Scan for the cell matching the given text and deliver its (x, y) coordinate at center. 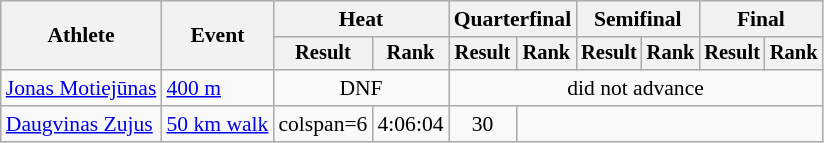
30 (483, 124)
Semifinal (638, 19)
Event (217, 36)
400 m (217, 88)
Quarterfinal (513, 19)
Heat (360, 19)
did not advance (636, 88)
50 km walk (217, 124)
Jonas Motiejūnas (82, 88)
Athlete (82, 36)
colspan=6 (322, 124)
DNF (360, 88)
Daugvinas Zujus (82, 124)
4:06:04 (410, 124)
Final (760, 19)
